Find where the given text appears and provide that cell's center as (x, y) coordinate. 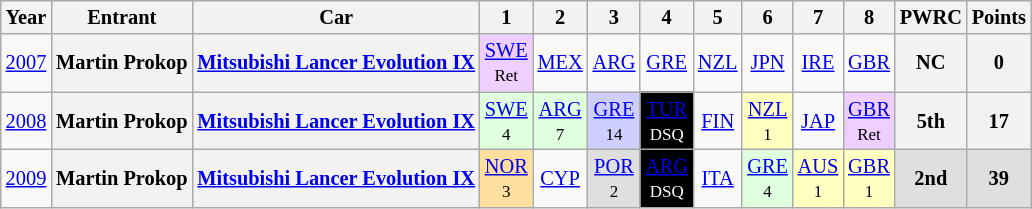
2 (560, 17)
ITA (718, 178)
IRE (818, 63)
NZL (718, 63)
GBRRet (869, 121)
7 (818, 17)
SWE4 (506, 121)
TURDSQ (666, 121)
ARG (614, 63)
3 (614, 17)
MEX (560, 63)
NZL1 (767, 121)
Entrant (122, 17)
39 (999, 178)
17 (999, 121)
ARG7 (560, 121)
5 (718, 17)
GRE14 (614, 121)
PWRC (931, 17)
FIN (718, 121)
GRE (666, 63)
Car (336, 17)
JAP (818, 121)
4 (666, 17)
Year (26, 17)
JPN (767, 63)
6 (767, 17)
2nd (931, 178)
POR2 (614, 178)
2009 (26, 178)
ARGDSQ (666, 178)
CYP (560, 178)
SWERet (506, 63)
2008 (26, 121)
GBR (869, 63)
NOR3 (506, 178)
2007 (26, 63)
0 (999, 63)
8 (869, 17)
AUS1 (818, 178)
5th (931, 121)
Points (999, 17)
GRE4 (767, 178)
1 (506, 17)
NC (931, 63)
GBR1 (869, 178)
